Capture the cell that displays the provided text and extract its [x, y] central coordinate. 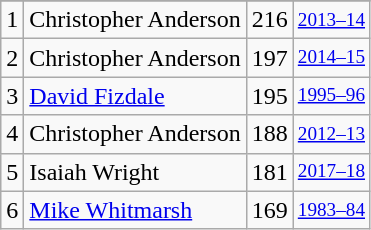
188 [270, 134]
1 [12, 20]
Mike Whitmarsh [135, 210]
2 [12, 58]
3 [12, 96]
1995–96 [331, 96]
216 [270, 20]
195 [270, 96]
181 [270, 172]
197 [270, 58]
2014–15 [331, 58]
6 [12, 210]
David Fizdale [135, 96]
2017–18 [331, 172]
5 [12, 172]
169 [270, 210]
1983–84 [331, 210]
4 [12, 134]
Isaiah Wright [135, 172]
2012–13 [331, 134]
2013–14 [331, 20]
